From the cell containing the given text, extract its center point as (X, Y) coordinate. 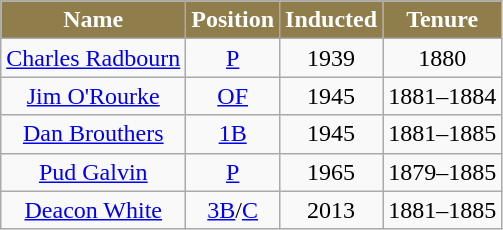
3B/C (233, 210)
Pud Galvin (94, 172)
Name (94, 20)
1881–1884 (442, 96)
Charles Radbourn (94, 58)
Inducted (332, 20)
OF (233, 96)
1880 (442, 58)
Position (233, 20)
Deacon White (94, 210)
Tenure (442, 20)
2013 (332, 210)
1965 (332, 172)
1939 (332, 58)
1879–1885 (442, 172)
1B (233, 134)
Jim O'Rourke (94, 96)
Dan Brouthers (94, 134)
